Detect which cell encompasses the target text, then output its [x, y] center coordinate. 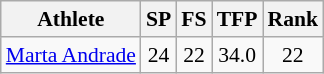
Marta Andrade [71, 55]
FS [194, 19]
24 [158, 55]
TFP [238, 19]
SP [158, 19]
Athlete [71, 19]
34.0 [238, 55]
Rank [292, 19]
